Extract the (X, Y) coordinate from the center of the cell holding the provided text.  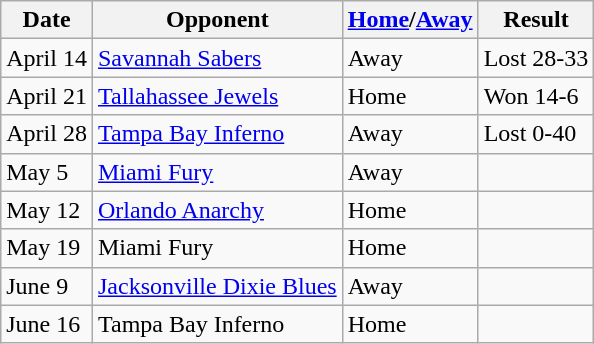
Result (536, 20)
May 5 (47, 172)
April 21 (47, 96)
Savannah Sabers (217, 58)
Date (47, 20)
May 12 (47, 210)
Tallahassee Jewels (217, 96)
Jacksonville Dixie Blues (217, 286)
June 9 (47, 286)
Lost 0-40 (536, 134)
Orlando Anarchy (217, 210)
April 14 (47, 58)
Home/Away (410, 20)
April 28 (47, 134)
Won 14-6 (536, 96)
May 19 (47, 248)
June 16 (47, 324)
Lost 28-33 (536, 58)
Opponent (217, 20)
